Search for the cell housing the specified text and yield its (X, Y) center coordinate. 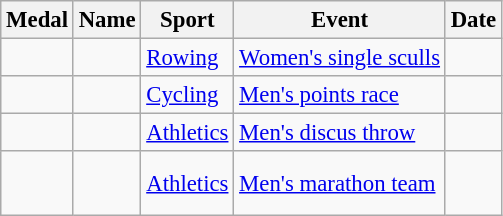
Women's single sculls (340, 58)
Medal (38, 20)
Men's marathon team (340, 184)
Sport (188, 20)
Men's points race (340, 95)
Date (473, 20)
Men's discus throw (340, 133)
Cycling (188, 95)
Name (107, 20)
Event (340, 20)
Rowing (188, 58)
